Detect which cell encompasses the target text, then output its (X, Y) center coordinate. 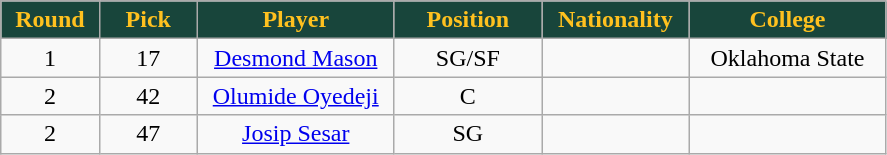
Olumide Oyedeji (296, 96)
Player (296, 20)
Position (468, 20)
Oklahoma State (788, 58)
Nationality (616, 20)
Desmond Mason (296, 58)
Pick (148, 20)
College (788, 20)
17 (148, 58)
SG (468, 134)
C (468, 96)
47 (148, 134)
Josip Sesar (296, 134)
Round (50, 20)
1 (50, 58)
42 (148, 96)
SG/SF (468, 58)
